Scan for the cell matching the given text and deliver its [X, Y] coordinate at center. 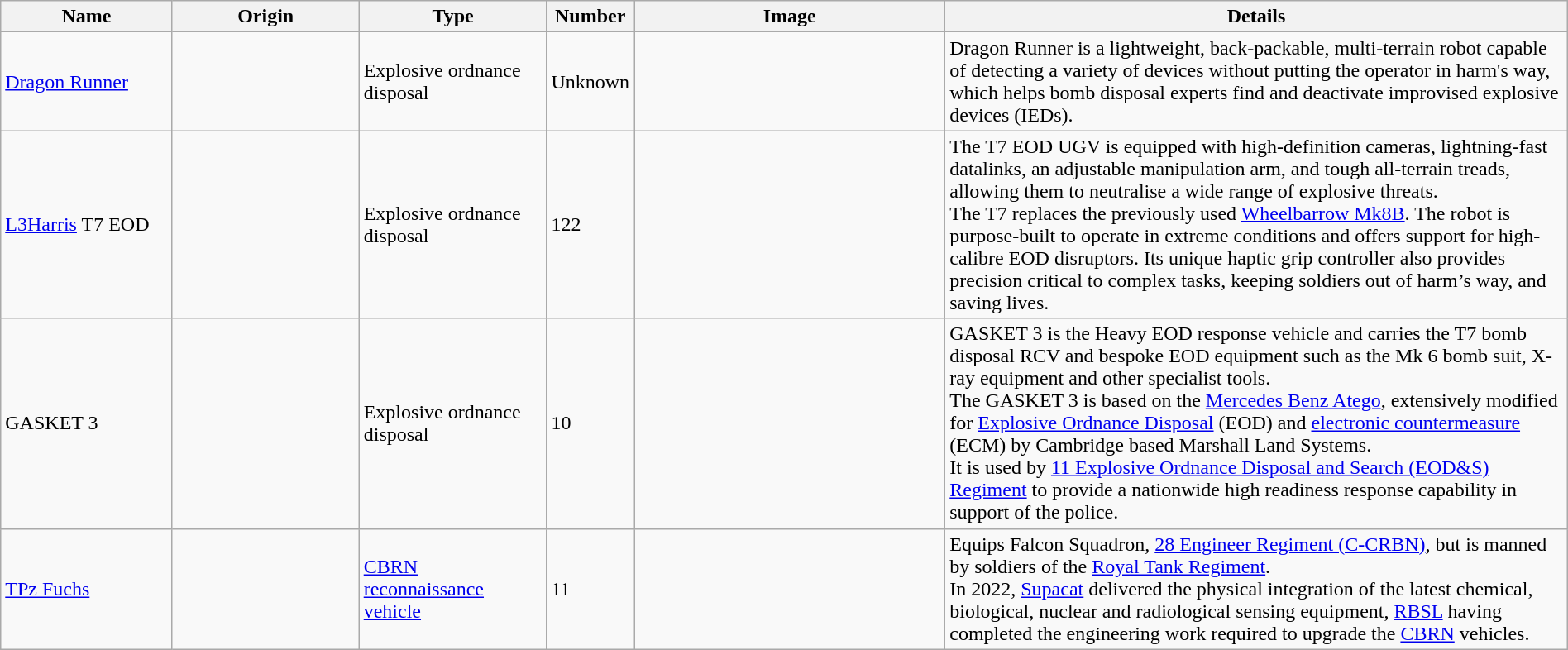
Number [590, 17]
Dragon Runner [86, 81]
TPz Fuchs [86, 589]
Name [86, 17]
Details [1257, 17]
GASKET 3 [86, 423]
10 [590, 423]
122 [590, 225]
Type [453, 17]
Origin [265, 17]
Unknown [590, 81]
Image [790, 17]
L3Harris T7 EOD [86, 225]
11 [590, 589]
CBRN reconnaissance vehicle [453, 589]
